Provide the [X, Y] coordinate of the cell's center where the given text is located.  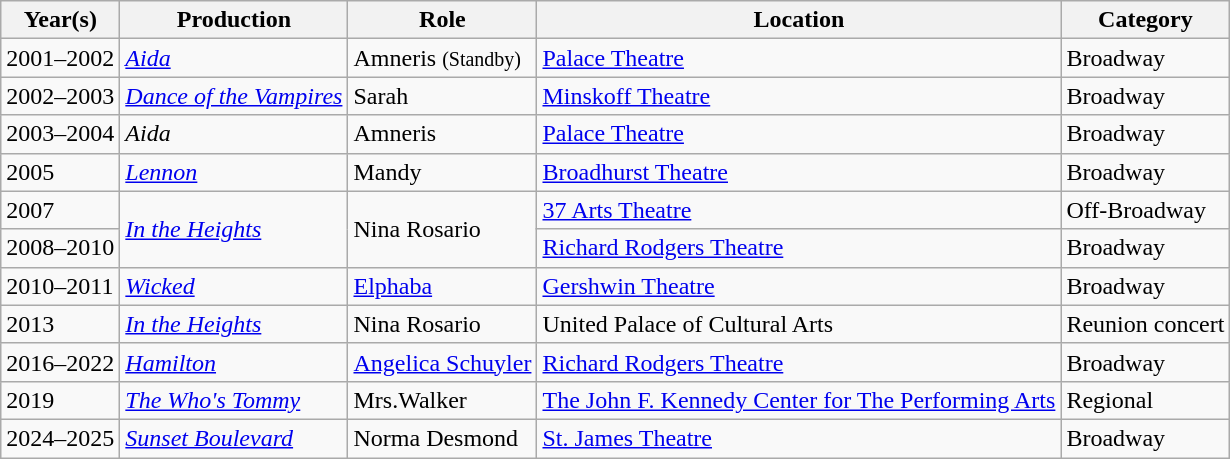
Mandy [442, 172]
Gershwin Theatre [799, 286]
Mrs.Walker [442, 400]
Broadhurst Theatre [799, 172]
Production [234, 20]
Year(s) [60, 20]
The John F. Kennedy Center for The Performing Arts [799, 400]
2001–2002 [60, 58]
Role [442, 20]
2005 [60, 172]
37 Arts Theatre [799, 210]
Angelica Schuyler [442, 362]
Lennon [234, 172]
Minskoff Theatre [799, 96]
The Who's Tommy [234, 400]
Reunion concert [1146, 324]
2002–2003 [60, 96]
Norma Desmond [442, 438]
Wicked [234, 286]
2016–2022 [60, 362]
Sarah [442, 96]
Regional [1146, 400]
Category [1146, 20]
2010–2011 [60, 286]
United Palace of Cultural Arts [799, 324]
Hamilton [234, 362]
2003–2004 [60, 134]
Amneris [442, 134]
Amneris (Standby) [442, 58]
Sunset Boulevard [234, 438]
2007 [60, 210]
2013 [60, 324]
Off-Broadway [1146, 210]
2024–2025 [60, 438]
St. James Theatre [799, 438]
Dance of the Vampires [234, 96]
Location [799, 20]
2019 [60, 400]
Elphaba [442, 286]
2008–2010 [60, 248]
